Output the [x, y] coordinate of the center of the cell containing the given text.  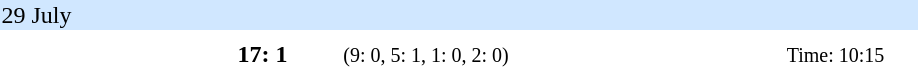
29 July [459, 15]
